Provide the [x, y] coordinate of the cell's center where the given text is located.  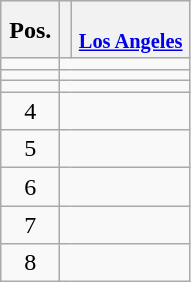
8 [30, 263]
Pos. [30, 30]
Los Angeles [131, 30]
4 [30, 111]
7 [30, 225]
6 [30, 187]
5 [30, 149]
